Capture the cell that displays the provided text and extract its [x, y] central coordinate. 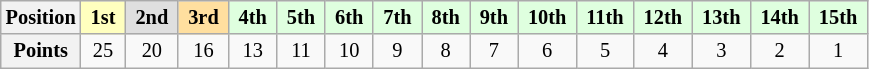
25 [104, 51]
3 [721, 51]
Position [41, 17]
13th [721, 17]
14th [779, 17]
7 [494, 51]
9 [397, 51]
9th [494, 17]
11 [301, 51]
2nd [152, 17]
5 [604, 51]
6th [349, 17]
1 [838, 51]
10 [349, 51]
20 [152, 51]
15th [838, 17]
5th [301, 17]
4 [663, 51]
2 [779, 51]
6 [547, 51]
10th [547, 17]
16 [203, 51]
3rd [203, 17]
8th [446, 17]
13 [253, 51]
Points [41, 51]
1st [104, 17]
4th [253, 17]
8 [446, 51]
12th [663, 17]
11th [604, 17]
7th [397, 17]
